Extract the [X, Y] coordinate from the center of the cell holding the provided text.  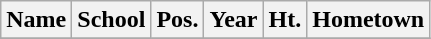
Year [234, 20]
Ht. [285, 20]
School [112, 20]
Pos. [178, 20]
Hometown [368, 20]
Name [36, 20]
